Scan for the cell matching the given text and deliver its (X, Y) coordinate at center. 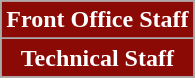
Technical Staff (98, 58)
Front Office Staff (98, 20)
